For the text-containing cell, return its midpoint in (X, Y) coordinate format. 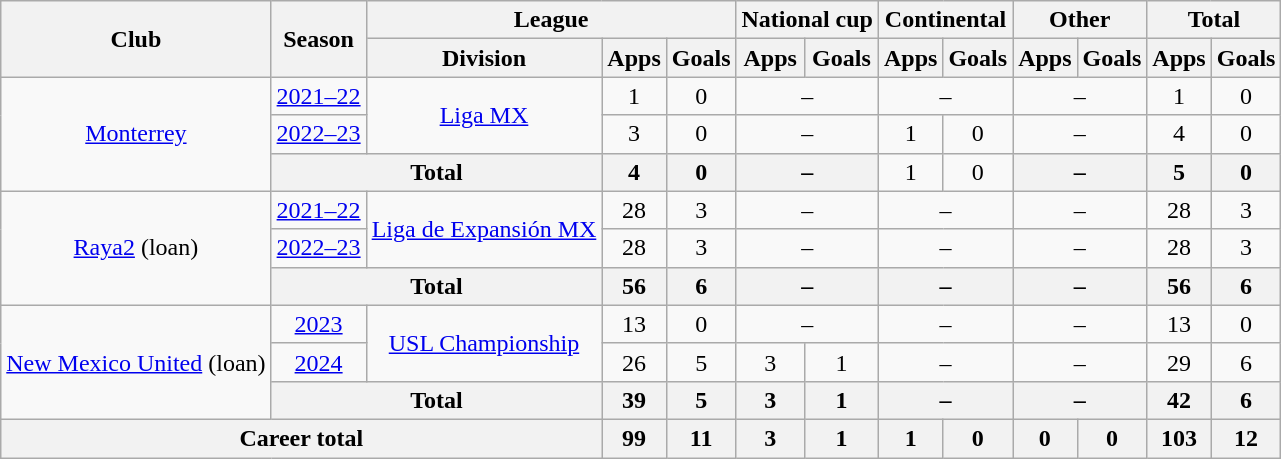
Other (1080, 20)
39 (634, 400)
99 (634, 438)
New Mexico United (loan) (136, 362)
Continental (945, 20)
Monterrey (136, 134)
Liga MX (484, 115)
2024 (318, 362)
USL Championship (484, 343)
Season (318, 39)
2023 (318, 324)
Liga de Expansión MX (484, 229)
Division (484, 58)
26 (634, 362)
103 (1179, 438)
Club (136, 39)
Raya2 (loan) (136, 248)
League (551, 20)
12 (1246, 438)
Career total (302, 438)
29 (1179, 362)
National cup (807, 20)
11 (701, 438)
42 (1179, 400)
